Output the [X, Y] coordinate of the center of the cell containing the given text.  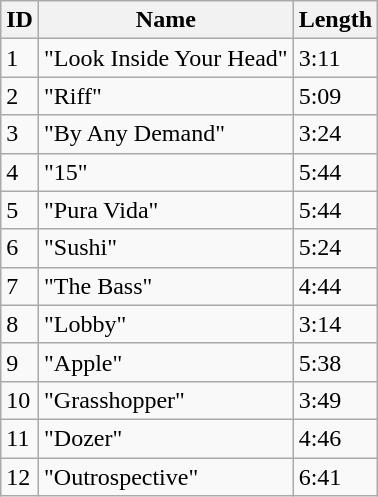
"15" [166, 172]
"Grasshopper" [166, 400]
4:46 [335, 438]
4:44 [335, 286]
"Lobby" [166, 324]
ID [20, 20]
4 [20, 172]
7 [20, 286]
3 [20, 134]
"Pura Vida" [166, 210]
3:14 [335, 324]
"Riff" [166, 96]
12 [20, 477]
3:11 [335, 58]
5:24 [335, 248]
5 [20, 210]
3:49 [335, 400]
5:38 [335, 362]
6:41 [335, 477]
11 [20, 438]
5:09 [335, 96]
Length [335, 20]
9 [20, 362]
"By Any Demand" [166, 134]
"Apple" [166, 362]
8 [20, 324]
1 [20, 58]
"Dozer" [166, 438]
"Look Inside Your Head" [166, 58]
"The Bass" [166, 286]
Name [166, 20]
2 [20, 96]
3:24 [335, 134]
"Outrospective" [166, 477]
6 [20, 248]
10 [20, 400]
"Sushi" [166, 248]
